Capture the cell that displays the provided text and extract its [x, y] central coordinate. 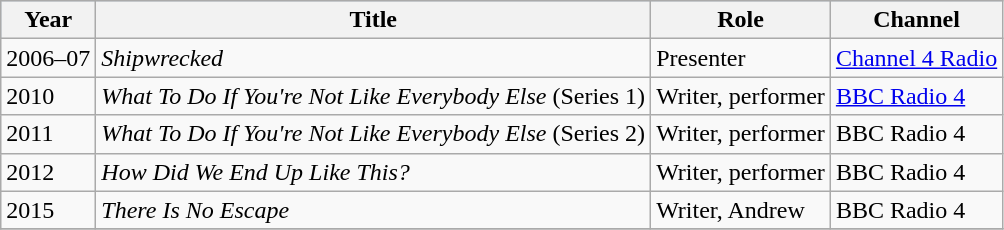
Channel [916, 20]
How Did We End Up Like This? [374, 172]
Title [374, 20]
Writer, Andrew [741, 210]
Presenter [741, 58]
Channel 4 Radio [916, 58]
2015 [48, 210]
Shipwrecked [374, 58]
What To Do If You're Not Like Everybody Else (Series 2) [374, 134]
Role [741, 20]
2006–07 [48, 58]
2010 [48, 96]
What To Do If You're Not Like Everybody Else (Series 1) [374, 96]
2011 [48, 134]
Year [48, 20]
There Is No Escape [374, 210]
2012 [48, 172]
